Find where the given text appears and provide that cell's center as (X, Y) coordinate. 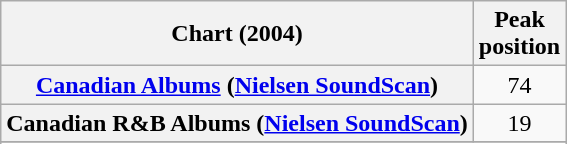
Chart (2004) (238, 34)
19 (519, 123)
74 (519, 85)
Canadian Albums (Nielsen SoundScan) (238, 85)
Canadian R&B Albums (Nielsen SoundScan) (238, 123)
Peakposition (519, 34)
